From the cell containing the given text, extract its center point as [X, Y] coordinate. 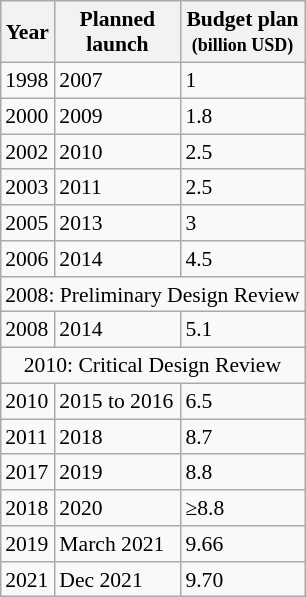
2006 [27, 259]
1.8 [242, 116]
2007 [117, 80]
2009 [117, 116]
1 [242, 80]
2008: Preliminary Design Review [152, 294]
2010: Critical Design Review [152, 365]
6.5 [242, 401]
Dec 2021 [117, 579]
2017 [27, 472]
2003 [27, 187]
2021 [27, 579]
2000 [27, 116]
March 2021 [117, 544]
2005 [27, 223]
2002 [27, 152]
9.70 [242, 579]
≥8.8 [242, 508]
9.66 [242, 544]
4.5 [242, 259]
Budget plan(billion USD) [242, 32]
2008 [27, 330]
8.7 [242, 437]
2020 [117, 508]
1998 [27, 80]
3 [242, 223]
Plannedlaunch [117, 32]
2015 to 2016 [117, 401]
8.8 [242, 472]
Year [27, 32]
2013 [117, 223]
5.1 [242, 330]
